Scan for the cell matching the given text and deliver its [x, y] coordinate at center. 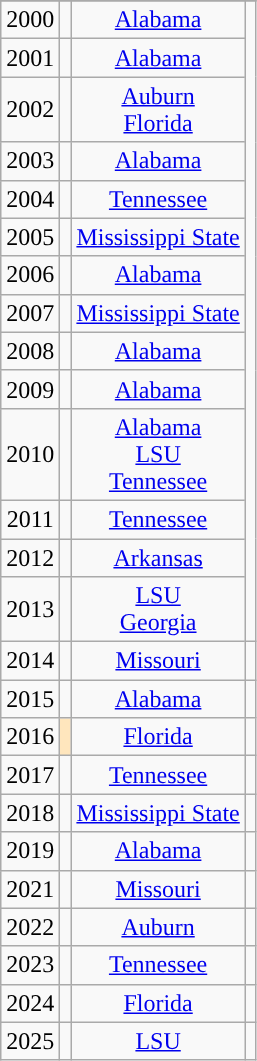
2011 [30, 519]
2014 [30, 661]
2012 [30, 557]
Auburn [158, 927]
2002 [30, 110]
2013 [30, 610]
Arkansas [158, 557]
LSUGeorgia [158, 610]
2019 [30, 851]
2001 [30, 58]
2021 [30, 889]
2016 [30, 737]
2018 [30, 813]
AuburnFlorida [158, 110]
2025 [30, 1041]
2009 [30, 389]
2003 [30, 161]
LSU [158, 1041]
2023 [30, 965]
2010 [30, 454]
2015 [30, 699]
2022 [30, 927]
2000 [30, 20]
2017 [30, 775]
2005 [30, 237]
2007 [30, 313]
2008 [30, 351]
2024 [30, 1003]
AlabamaLSUTennessee [158, 454]
2004 [30, 199]
2006 [30, 275]
